Capture the cell that displays the provided text and extract its [X, Y] central coordinate. 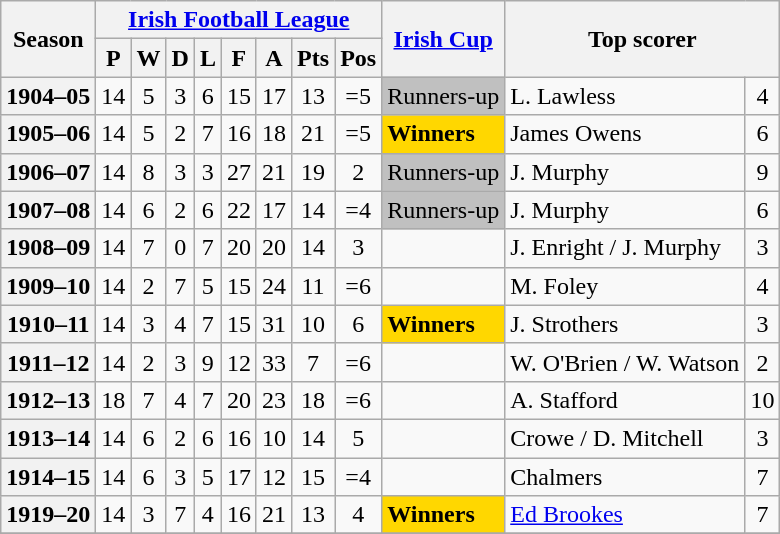
Irish Cup [444, 39]
D [180, 58]
Chalmers [625, 477]
24 [274, 286]
1906–07 [48, 172]
M. Foley [625, 286]
W. O'Brien / W. Watson [625, 362]
Pts [314, 58]
23 [274, 400]
Ed Brookes [625, 515]
J. Strothers [625, 324]
0 [180, 248]
P [114, 58]
A. Stafford [625, 400]
1912–13 [48, 400]
F [238, 58]
Pos [358, 58]
Top scorer [642, 39]
33 [274, 362]
A [274, 58]
J. Enright / J. Murphy [625, 248]
1911–12 [48, 362]
1919–20 [48, 515]
L. Lawless [625, 96]
L [208, 58]
1907–08 [48, 210]
1908–09 [48, 248]
27 [238, 172]
1905–06 [48, 134]
Season [48, 39]
1913–14 [48, 438]
1914–15 [48, 477]
James Owens [625, 134]
19 [314, 172]
11 [314, 286]
W [148, 58]
8 [148, 172]
Crowe / D. Mitchell [625, 438]
31 [274, 324]
1904–05 [48, 96]
1909–10 [48, 286]
22 [238, 210]
Irish Football League [239, 20]
1910–11 [48, 324]
